Return (x, y) of the center of cell containing provided text 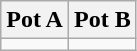
Pot B (102, 20)
Pot A (35, 20)
